Scan for the cell matching the given text and deliver its (x, y) coordinate at center. 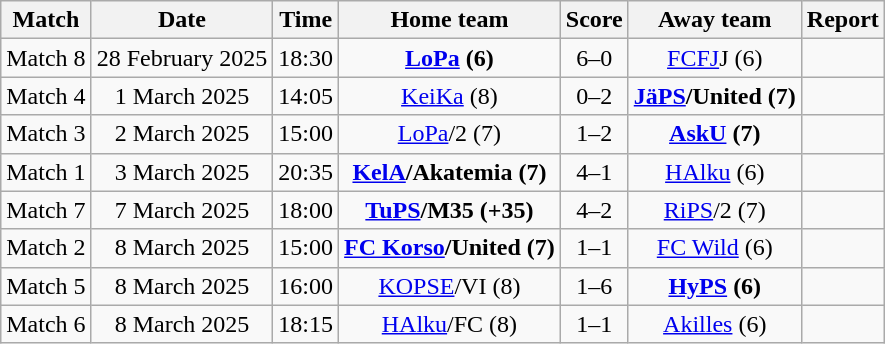
4–1 (594, 172)
Score (594, 20)
3 March 2025 (182, 172)
KeiKa (8) (450, 96)
1 March 2025 (182, 96)
RiPS/2 (7) (714, 210)
Match 7 (46, 210)
6–0 (594, 58)
0–2 (594, 96)
Report (842, 20)
1–2 (594, 134)
Time (306, 20)
JäPS/United (7) (714, 96)
Match 6 (46, 324)
Match (46, 20)
KelA/Akatemia (7) (450, 172)
KOPSE/VI (8) (450, 286)
Akilles (6) (714, 324)
18:30 (306, 58)
Match 2 (46, 248)
Match 3 (46, 134)
FCFJJ (6) (714, 58)
Match 1 (46, 172)
1–6 (594, 286)
FC Korso/United (7) (450, 248)
28 February 2025 (182, 58)
16:00 (306, 286)
14:05 (306, 96)
Match 8 (46, 58)
18:00 (306, 210)
Home team (450, 20)
LoPa/2 (7) (450, 134)
LoPa (6) (450, 58)
2 March 2025 (182, 134)
Away team (714, 20)
18:15 (306, 324)
Match 5 (46, 286)
AskU (7) (714, 134)
HAlku (6) (714, 172)
HyPS (6) (714, 286)
4–2 (594, 210)
Match 4 (46, 96)
20:35 (306, 172)
FC Wild (6) (714, 248)
HAlku/FC (8) (450, 324)
TuPS/M35 (+35) (450, 210)
Date (182, 20)
7 March 2025 (182, 210)
